Search for the cell housing the specified text and yield its [X, Y] center coordinate. 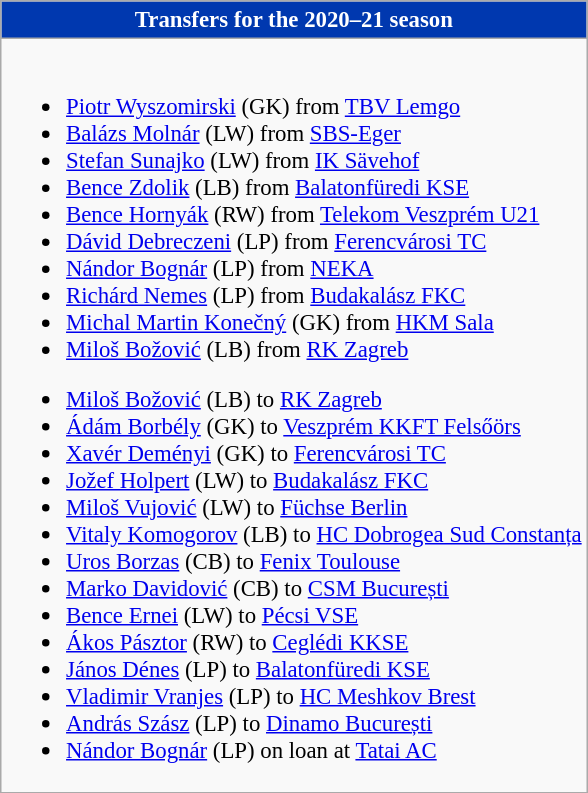
Transfers for the 2020–21 season [294, 20]
